Output the [X, Y] coordinate of the center of the cell containing the given text.  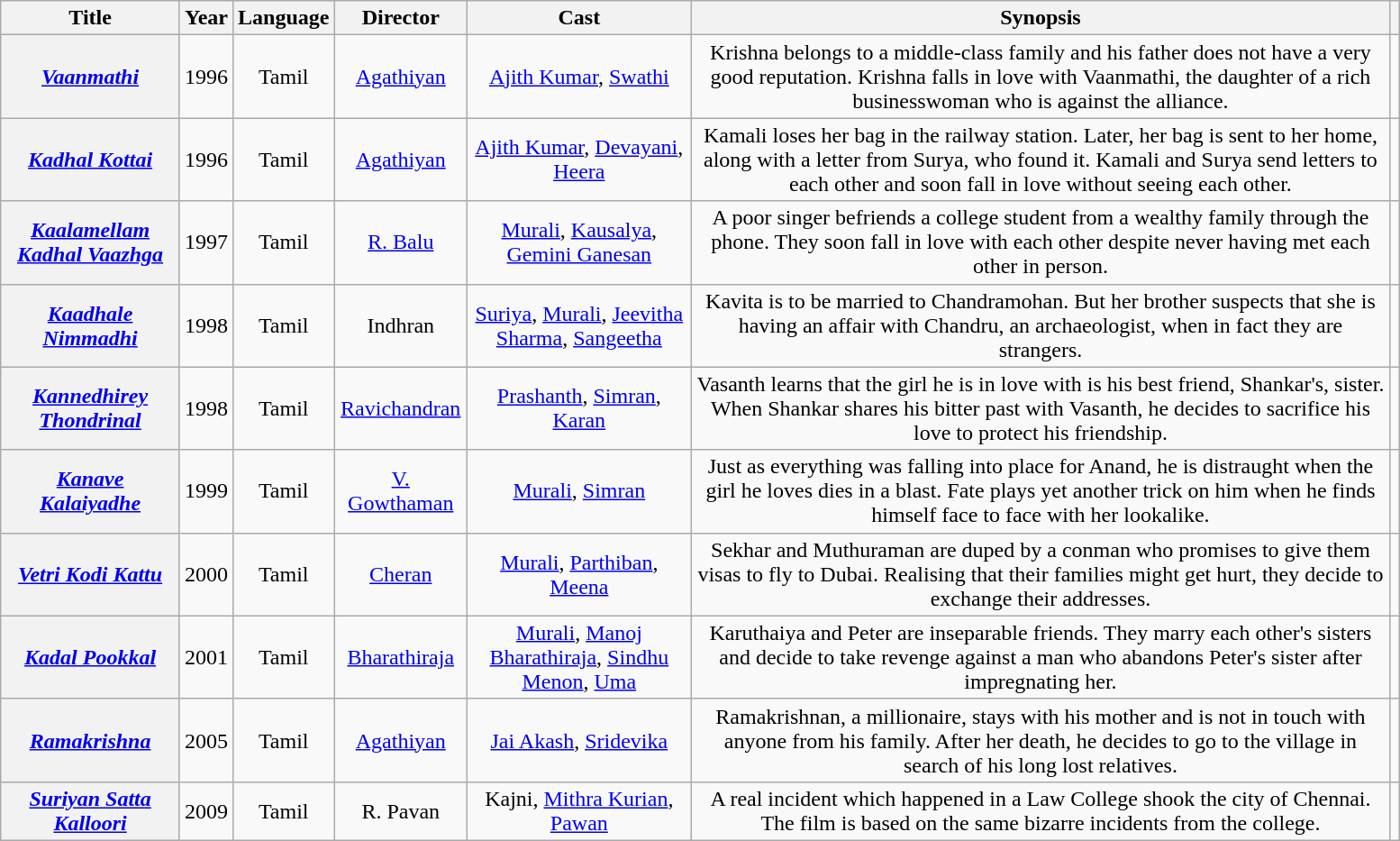
Year [205, 18]
R. Balu [401, 242]
Murali, Simran [580, 491]
Ajith Kumar, Swathi [580, 77]
2005 [205, 740]
A real incident which happened in a Law College shook the city of Chennai. The film is based on the same bizarre incidents from the college. [1041, 811]
Prashanth, Simran, Karan [580, 408]
Kadal Pookkal [90, 657]
Suriyan Satta Kalloori [90, 811]
Kajni, Mithra Kurian, Pawan [580, 811]
R. Pavan [401, 811]
Language [283, 18]
Murali, Parthiban, Meena [580, 574]
Ramakrishna [90, 740]
Title [90, 18]
Suriya, Murali, Jeevitha Sharma, Sangeetha [580, 325]
Cheran [401, 574]
Kaadhale Nimmadhi [90, 325]
Kannedhirey Thondrinal [90, 408]
2001 [205, 657]
Kanave Kalaiyadhe [90, 491]
Synopsis [1041, 18]
Jai Akash, Sridevika [580, 740]
V. Gowthaman [401, 491]
1999 [205, 491]
1997 [205, 242]
Bharathiraja [401, 657]
Murali, Kausalya, Gemini Ganesan [580, 242]
Kaalamellam Kadhal Vaazhga [90, 242]
Murali, Manoj Bharathiraja, Sindhu Menon, Uma [580, 657]
Vaanmathi [90, 77]
Kadhal Kottai [90, 160]
Ravichandran [401, 408]
Indhran [401, 325]
Vetri Kodi Kattu [90, 574]
Director [401, 18]
Ajith Kumar, Devayani, Heera [580, 160]
Cast [580, 18]
2000 [205, 574]
2009 [205, 811]
